Scan for the cell matching the given text and deliver its [x, y] coordinate at center. 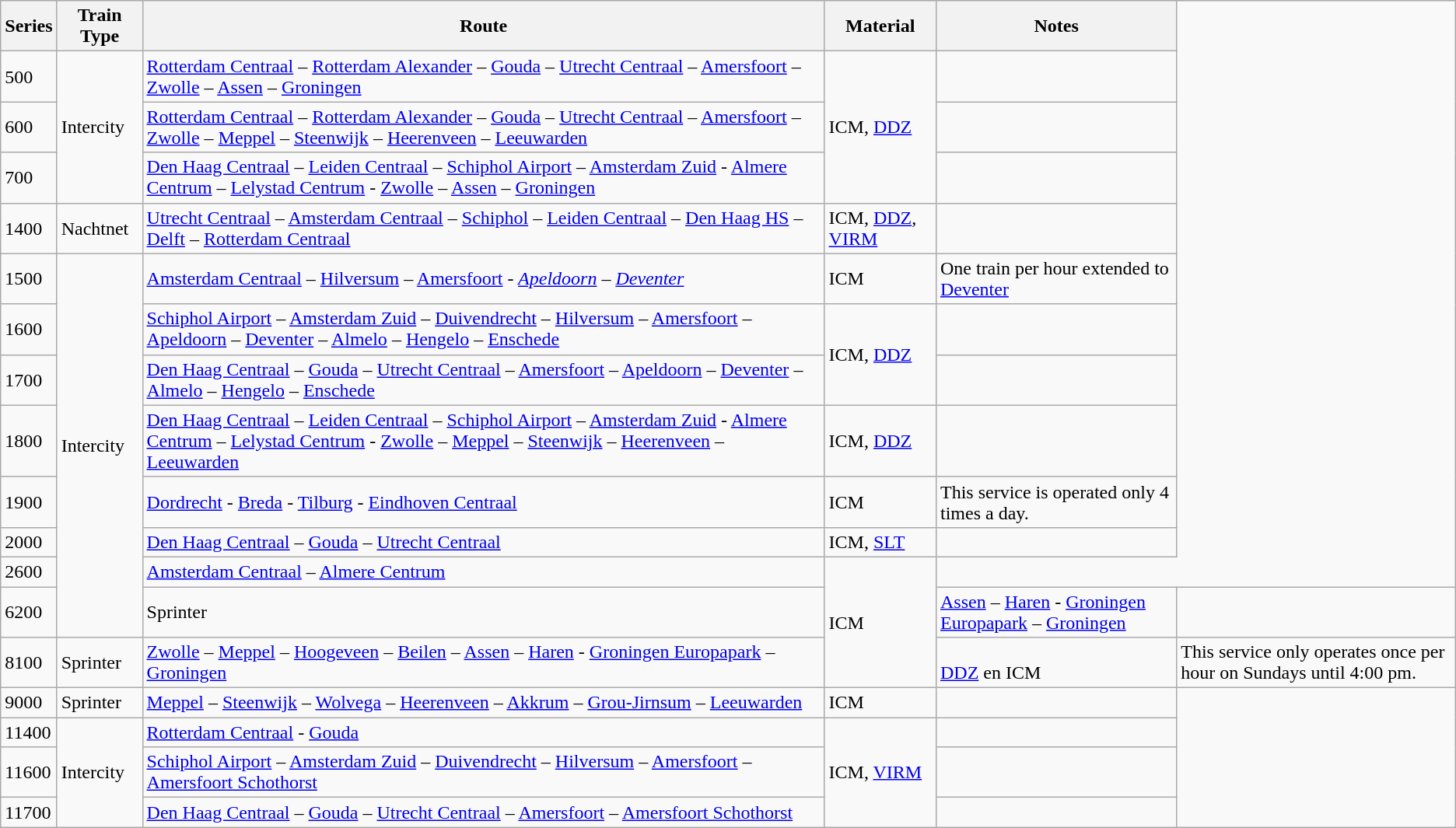
This service is operated only 4 times a day. [1056, 502]
Schiphol Airport – Amsterdam Zuid – Duivendrecht – Hilversum – Amersfoort – Amersfoort Schothorst [484, 773]
Assen – Haren - Groningen Europapark – Groningen [1056, 611]
6200 [29, 611]
DDZ en ICM [1056, 662]
ICM, SLT [880, 542]
Den Haag Centraal – Gouda – Utrecht Centraal – Amersfoort – Amersfoort Schothorst [484, 812]
11700 [29, 812]
Train Type [100, 26]
Rotterdam Centraal – Rotterdam Alexander – Gouda – Utrecht Centraal – Amersfoort – Zwolle – Assen – Groningen [484, 76]
ICM, VIRM [880, 773]
1900 [29, 502]
Notes [1056, 26]
Den Haag Centraal – Gouda – Utrecht Centraal – Amersfoort – Apeldoorn – Deventer – Almelo – Hengelo – Enschede [484, 379]
Nachtnet [100, 229]
Den Haag Centraal – Gouda – Utrecht Centraal [484, 542]
Meppel – Steenwijk – Wolvega – Heerenveen – Akkrum – Grou-Jirnsum – Leeuwarden [484, 703]
Route [484, 26]
Amsterdam Centraal – Almere Centrum [484, 571]
2000 [29, 542]
1500 [29, 278]
Schiphol Airport – Amsterdam Zuid – Duivendrecht – Hilversum – Amersfoort – Apeldoorn – Deventer – Almelo – Hengelo – Enschede [484, 330]
Material [880, 26]
600 [29, 128]
Zwolle – Meppel – Hoogeveen – Beilen – Assen – Haren - Groningen Europapark – Groningen [484, 662]
One train per hour extended to Deventer [1056, 278]
2600 [29, 571]
Rotterdam Centraal – Rotterdam Alexander – Gouda – Utrecht Centraal – Amersfoort – Zwolle – Meppel – Steenwijk – Heerenveen – Leeuwarden [484, 128]
11400 [29, 732]
Rotterdam Centraal - Gouda [484, 732]
8100 [29, 662]
Utrecht Centraal – Amsterdam Centraal – Schiphol – Leiden Centraal – Den Haag HS – Delft – Rotterdam Centraal [484, 229]
ICM, DDZ, VIRM [880, 229]
500 [29, 76]
Den Haag Centraal – Leiden Centraal – Schiphol Airport – Amsterdam Zuid - Almere Centrum – Lelystad Centrum - Zwolle – Assen – Groningen [484, 177]
1400 [29, 229]
1800 [29, 441]
This service only operates once per hour on Sundays until 4:00 pm. [1316, 662]
9000 [29, 703]
700 [29, 177]
Amsterdam Centraal – Hilversum – Amersfoort - Apeldoorn – Deventer [484, 278]
1700 [29, 379]
Series [29, 26]
Dordrecht - Breda - Tilburg - Eindhoven Centraal [484, 502]
1600 [29, 330]
11600 [29, 773]
